Output the [X, Y] coordinate of the center of the cell containing the given text.  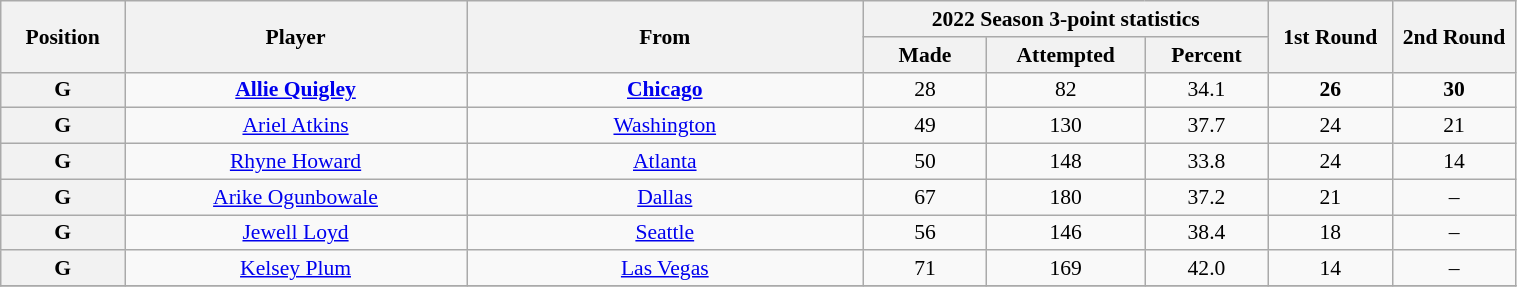
Chicago [666, 90]
49 [925, 126]
169 [1066, 269]
Player [296, 36]
2022 Season 3-point statistics [1066, 19]
146 [1066, 233]
Atlanta [666, 162]
37.7 [1207, 126]
Allie Quigley [296, 90]
Attempted [1066, 55]
30 [1454, 90]
Las Vegas [666, 269]
34.1 [1207, 90]
Dallas [666, 197]
82 [1066, 90]
28 [925, 90]
180 [1066, 197]
Rhyne Howard [296, 162]
Ariel Atkins [296, 126]
18 [1330, 233]
Made [925, 55]
2nd Round [1454, 36]
Arike Ogunbowale [296, 197]
37.2 [1207, 197]
56 [925, 233]
From [666, 36]
Washington [666, 126]
26 [1330, 90]
Percent [1207, 55]
Position [63, 36]
42.0 [1207, 269]
130 [1066, 126]
33.8 [1207, 162]
38.4 [1207, 233]
Jewell Loyd [296, 233]
71 [925, 269]
1st Round [1330, 36]
50 [925, 162]
67 [925, 197]
Seattle [666, 233]
148 [1066, 162]
Kelsey Plum [296, 269]
